Locate the cell with the specified text and output its [X, Y] center coordinate. 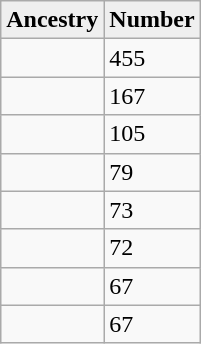
105 [152, 134]
455 [152, 58]
72 [152, 248]
73 [152, 210]
167 [152, 96]
79 [152, 172]
Ancestry [52, 20]
Number [152, 20]
